Detect which cell encompasses the target text, then output its (x, y) center coordinate. 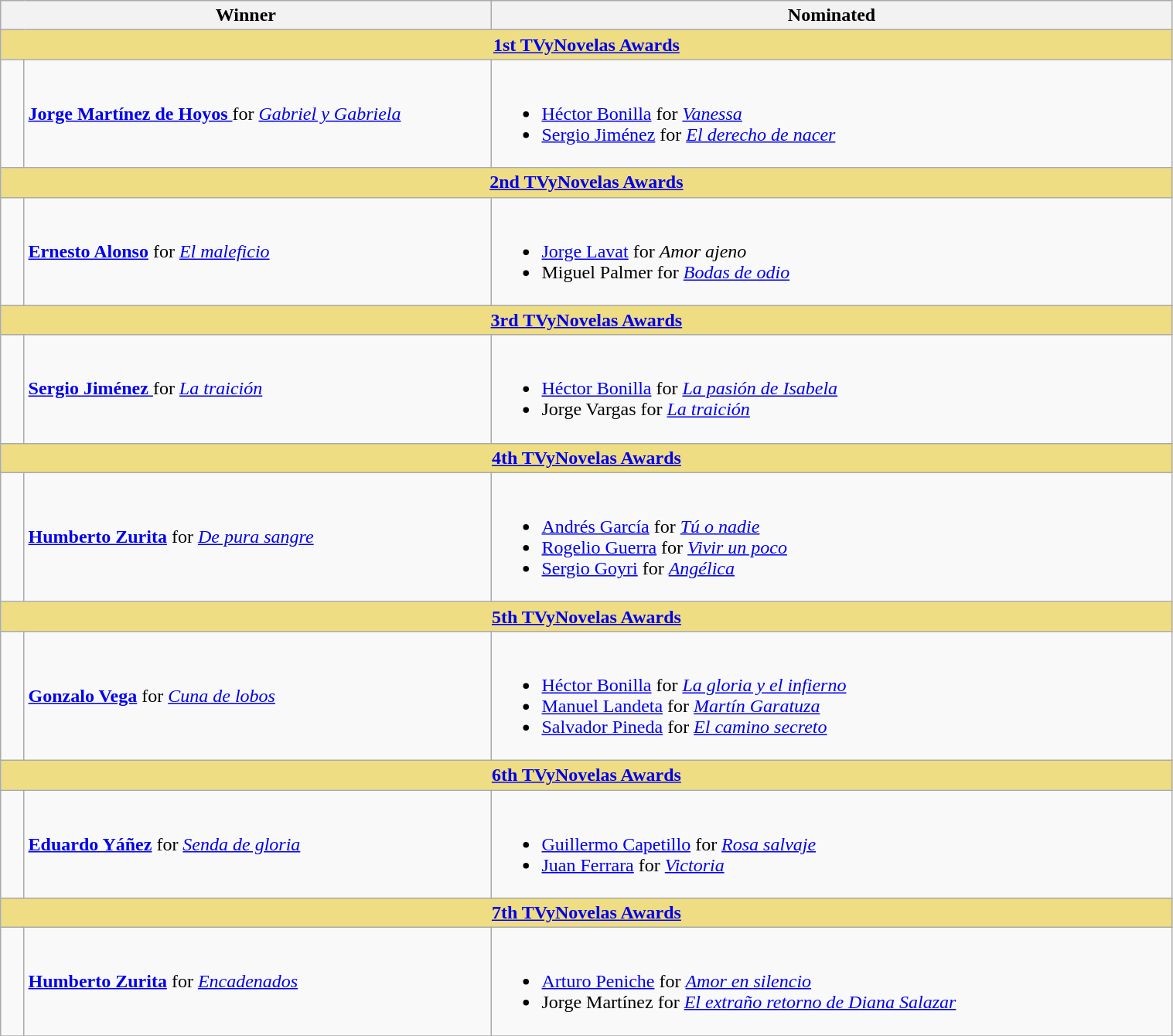
Guillermo Capetillo for Rosa salvajeJuan Ferrara for Victoria (832, 844)
Jorge Martínez de Hoyos for Gabriel y Gabriela (257, 114)
4th TVyNovelas Awards (586, 458)
Héctor Bonilla for VanessaSergio Jiménez for El derecho de nacer (832, 114)
Andrés García for Tú o nadieRogelio Guerra for Vivir un pocoSergio Goyri for Angélica (832, 537)
7th TVyNovelas Awards (586, 913)
Héctor Bonilla for La gloria y el infiernoManuel Landeta for Martín GaratuzaSalvador Pineda for El camino secreto (832, 696)
Sergio Jiménez for La traición (257, 389)
Ernesto Alonso for El maleficio (257, 251)
Arturo Peniche for Amor en silencioJorge Martínez for El extraño retorno de Diana Salazar (832, 982)
Humberto Zurita for De pura sangre (257, 537)
3rd TVyNovelas Awards (586, 320)
Héctor Bonilla for La pasión de IsabelaJorge Vargas for La traición (832, 389)
2nd TVyNovelas Awards (586, 182)
1st TVyNovelas Awards (586, 45)
6th TVyNovelas Awards (586, 775)
Nominated (832, 15)
Winner (246, 15)
Eduardo Yáñez for Senda de gloria (257, 844)
5th TVyNovelas Awards (586, 616)
Gonzalo Vega for Cuna de lobos (257, 696)
Jorge Lavat for Amor ajenoMiguel Palmer for Bodas de odio (832, 251)
Humberto Zurita for Encadenados (257, 982)
